Capture the cell that displays the provided text and extract its (X, Y) central coordinate. 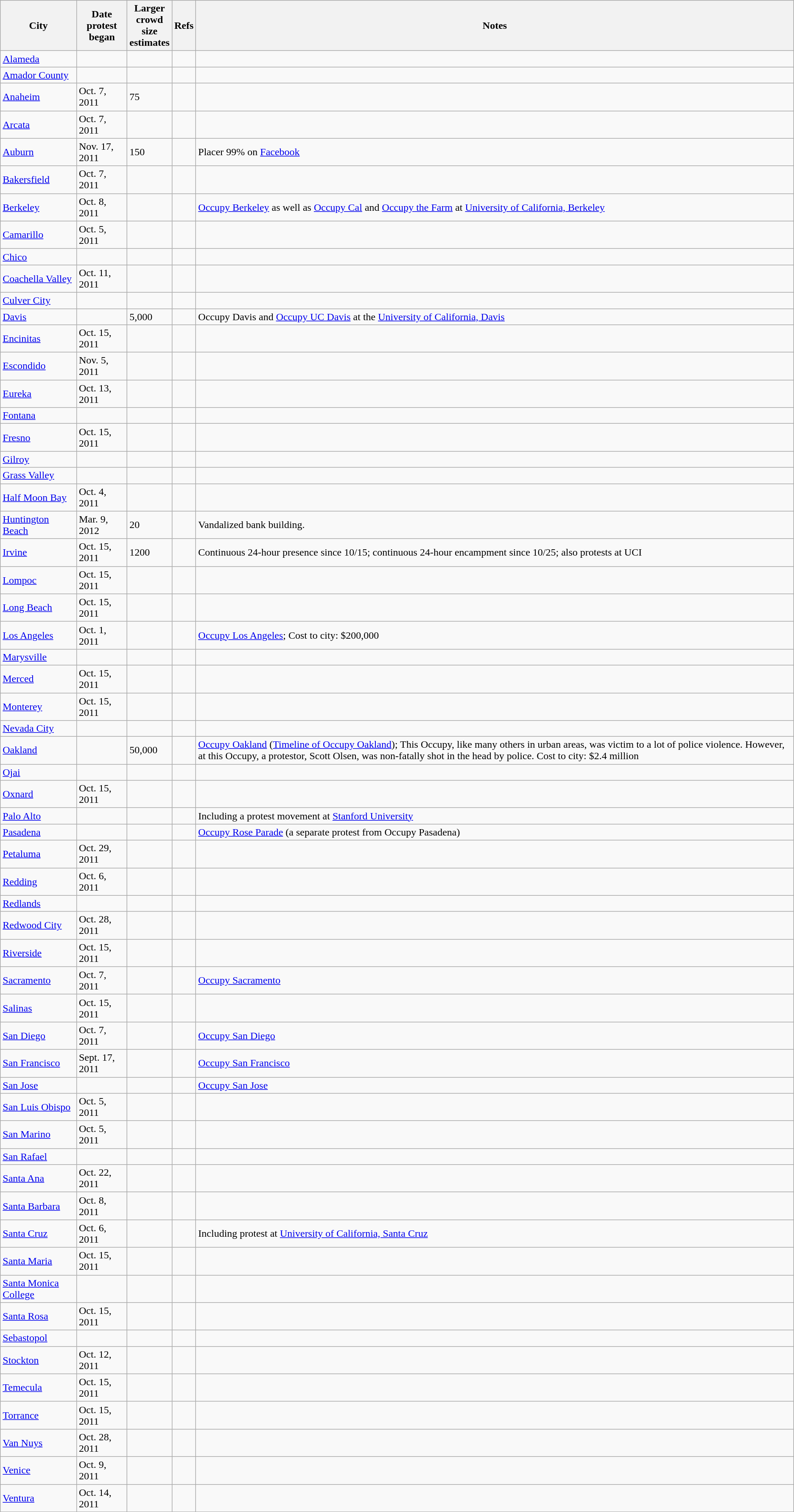
Oakland (39, 751)
Alameda (39, 59)
Palo Alto (39, 816)
Camarillo (39, 235)
Occupy Davis and Occupy UC Davis at the University of California, Davis (495, 317)
Largercrowdsizeestimates (150, 25)
Nov. 17, 2011 (102, 152)
Petaluma (39, 854)
Mar. 9, 2012 (102, 525)
Escondido (39, 366)
Santa Monica College (39, 1288)
Eureka (39, 394)
Encinitas (39, 338)
Irvine (39, 552)
150 (150, 152)
Oct. 22, 2011 (102, 1178)
Merced (39, 679)
Date protestbegan (102, 25)
Arcata (39, 125)
Marysville (39, 657)
Gilroy (39, 459)
Notes (495, 25)
Sept. 17, 2011 (102, 1063)
Oct. 4, 2011 (102, 497)
San Luis Obispo (39, 1107)
Santa Ana (39, 1178)
Continuous 24-hour presence since 10/15; continuous 24-hour encampment since 10/25; also protests at UCI (495, 552)
Huntington Beach (39, 525)
Oct. 1, 2011 (102, 635)
Anaheim (39, 97)
Occupy Los Angeles; Cost to city: $200,000 (495, 635)
Coachella Valley (39, 278)
Oct. 14, 2011 (102, 1498)
Venice (39, 1470)
Ojai (39, 772)
Davis (39, 317)
Occupy Sacramento (495, 981)
Stockton (39, 1360)
City (39, 25)
Oct. 11, 2011 (102, 278)
Occupy San Francisco (495, 1063)
Redding (39, 881)
Long Beach (39, 607)
Auburn (39, 152)
Including a protest movement at Stanford University (495, 816)
Chico (39, 257)
Redwood City (39, 925)
Bakersfield (39, 180)
Santa Cruz (39, 1233)
Sebastopol (39, 1338)
Redlands (39, 903)
5,000 (150, 317)
Santa Maria (39, 1261)
Berkeley (39, 207)
Santa Rosa (39, 1316)
Culver City (39, 300)
Fresno (39, 438)
1200 (150, 552)
Van Nuys (39, 1443)
Nevada City (39, 729)
Refs (184, 25)
Sacramento (39, 981)
Grass Valley (39, 475)
Lompoc (39, 580)
Oct. 13, 2011 (102, 394)
Half Moon Bay (39, 497)
San Marino (39, 1135)
Nov. 5, 2011 (102, 366)
Placer 99% on Facebook (495, 152)
Temecula (39, 1388)
San Diego (39, 1036)
Vandalized bank building. (495, 525)
Including protest at University of California, Santa Cruz (495, 1233)
Torrance (39, 1415)
Monterey (39, 707)
50,000 (150, 751)
Oct. 29, 2011 (102, 854)
75 (150, 97)
Ventura (39, 1498)
Occupy San Jose (495, 1085)
Occupy Berkeley as well as Occupy Cal and Occupy the Farm at University of California, Berkeley (495, 207)
Salinas (39, 1008)
San Francisco (39, 1063)
Pasadena (39, 832)
Occupy Rose Parade (a separate protest from Occupy Pasadena) (495, 832)
Fontana (39, 416)
Riverside (39, 953)
20 (150, 525)
San Jose (39, 1085)
Los Angeles (39, 635)
Oct. 12, 2011 (102, 1360)
Santa Barbara (39, 1206)
Occupy San Diego (495, 1036)
Amador County (39, 75)
Oxnard (39, 794)
San Rafael (39, 1157)
Oct. 9, 2011 (102, 1470)
